Return [x, y] of the center of cell containing provided text 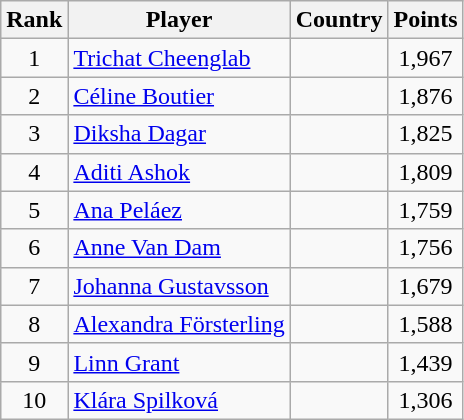
9 [34, 362]
8 [34, 324]
1,825 [426, 134]
Anne Van Dam [179, 248]
1,679 [426, 286]
7 [34, 286]
1,759 [426, 210]
Country [339, 20]
Points [426, 20]
5 [34, 210]
1,756 [426, 248]
Rank [34, 20]
Klára Spilková [179, 400]
Trichat Cheenglab [179, 58]
Ana Peláez [179, 210]
1 [34, 58]
10 [34, 400]
Johanna Gustavsson [179, 286]
Linn Grant [179, 362]
6 [34, 248]
1,967 [426, 58]
Diksha Dagar [179, 134]
Player [179, 20]
Aditi Ashok [179, 172]
1,439 [426, 362]
3 [34, 134]
2 [34, 96]
Céline Boutier [179, 96]
1,876 [426, 96]
Alexandra Försterling [179, 324]
4 [34, 172]
1,306 [426, 400]
1,588 [426, 324]
1,809 [426, 172]
